Find where the given text appears and provide that cell's center as (x, y) coordinate. 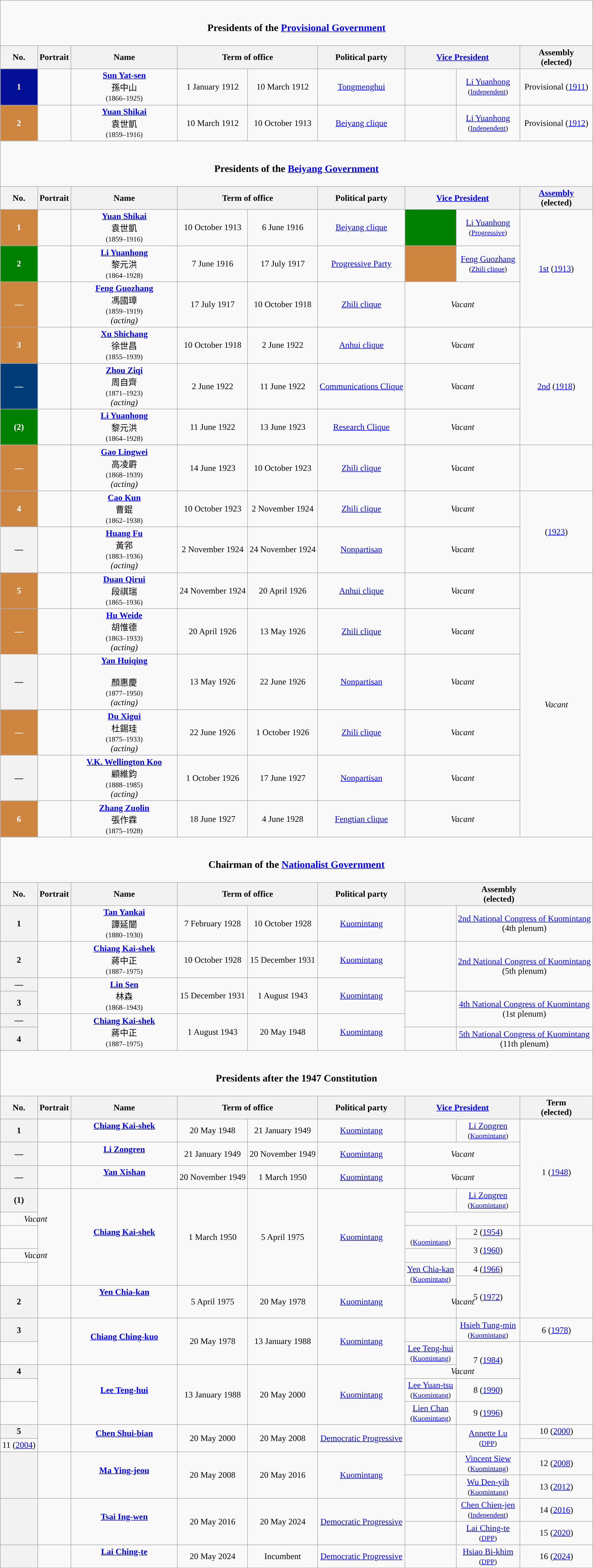
Hu Weide胡惟德(1863–1933)(acting) (124, 631)
V.K. Wellington Koo顧維鈞(1888–1985)(acting) (124, 778)
2nd National Congress of Kuomintang(5th plenum) (524, 967)
14 (2016) (556, 1510)
Li Zongren(Kuomintang) (488, 1200)
Tan Yankai譚延闓(1880–1930) (124, 924)
9 (1996) (488, 1413)
15 (2020) (556, 1533)
Communications Clique (361, 386)
(Kuomintang) (430, 1237)
4 June 1928 (283, 819)
Chen Chien-jen(Independent) (488, 1510)
Gao Lingwei高凌霨(1868–1939)(acting) (124, 468)
12 (2008) (556, 1463)
Li Zongren (Kuomintang) (488, 1131)
(1923) (556, 531)
Yen Chia-kan (124, 1302)
Lee Teng-hui(Kuomintang) (430, 1353)
Wu Den-yih (Kuomintang) (488, 1487)
Lee Yuan-tsu(Kuomintang) (430, 1390)
Provisional (1911) (556, 87)
Chairman of the Nationalist Government (296, 860)
Duan Qirui段祺瑞(1865–1936) (124, 591)
Tsai Ing-wen (124, 1521)
Provisional (1912) (556, 123)
Chiang Ching-kuo (124, 1342)
Feng Guozhang (Zhili clique) (488, 263)
18 June 1927 (213, 819)
6 June 1916 (283, 228)
Huang Fu黃郛(1883–1936)(acting) (124, 550)
13 (2012) (556, 1487)
Fengtian clique (361, 819)
4 (1966) (488, 1269)
Yan Xishan (124, 1177)
2nd (1918) (556, 386)
1st (1913) (556, 268)
Xu Shichang徐世昌(1855–1939) (124, 345)
Presidents of the Beiyang Government (296, 163)
3 (1960) (488, 1251)
(2) (19, 427)
Li Zongren (124, 1154)
11 (2004) (19, 1445)
14 June 1923 (213, 468)
7 (1984) (488, 1360)
Tongmenghui (361, 87)
Hsiao Bi-khim(DPP) (488, 1556)
Presidents after the 1947 Constitution (296, 1073)
7 June 1916 (213, 263)
2 (1954) (488, 1232)
Incumbent (283, 1556)
Zhou Ziqi周自齊(1871–1923)(acting) (124, 386)
Progressive Party (361, 263)
10 (2000) (556, 1431)
13 June 1923 (283, 427)
Lee Teng-hui (124, 1395)
1 (1948) (556, 1172)
7 February 1928 (213, 924)
6 (19, 819)
Vincent Siew(Kuomintang) (488, 1463)
Presidents of the Provisional Government (296, 23)
Hsieh Tung-min (Kuomintang) (488, 1330)
Zhang Zuolin張作霖(1875–1928) (124, 819)
Cao Kun曹錕(1862–1938) (124, 509)
Annette Lu(DPP) (488, 1438)
8 (1990) (488, 1390)
Chen Shui-bian (124, 1438)
5 (1972) (488, 1297)
16 (2024) (556, 1556)
1 January 1912 (213, 87)
6 (1978) (556, 1330)
2nd National Congress of Kuomintang(4th plenum) (524, 924)
Ma Ying-jeou (124, 1475)
Yan Huiqing顏惠慶(1877–1950)(acting) (124, 682)
Li Yuanhong (Progressive) (488, 228)
Yen Chia-kan(Kuomintang) (430, 1274)
17 June 1927 (283, 778)
Sun Yat-sen孫中山(1866–1925) (124, 87)
Feng Guozhang馮國璋(1859–1919)(acting) (124, 305)
Term(elected) (556, 1107)
Du Xigui杜錫珪(1875–1933)(acting) (124, 732)
Lien Chan(Kuomintang) (430, 1413)
Lai Ching-te(DPP) (488, 1533)
Lin Sen林森(1868–1943) (124, 996)
4th National Congress of Kuomintang(1st plenum) (524, 1009)
Lai Ching-te (124, 1556)
5th National Congress of Kuomintang(11th plenum) (524, 1039)
(1) (19, 1200)
Research Clique (361, 427)
